Find where the given text appears and provide that cell's center as (X, Y) coordinate. 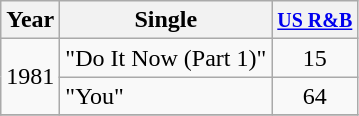
US R&B (315, 20)
64 (315, 96)
"Do It Now (Part 1)" (166, 58)
1981 (30, 77)
Single (166, 20)
15 (315, 58)
Year (30, 20)
"You" (166, 96)
